Find where the given text appears and provide that cell's center as [X, Y] coordinate. 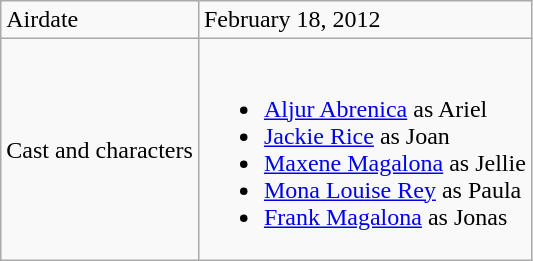
Airdate [100, 20]
Cast and characters [100, 150]
February 18, 2012 [364, 20]
Aljur Abrenica as ArielJackie Rice as JoanMaxene Magalona as JellieMona Louise Rey as PaulaFrank Magalona as Jonas [364, 150]
